Return the (x, y) coordinate for the center point of the cell that contains the specified text.  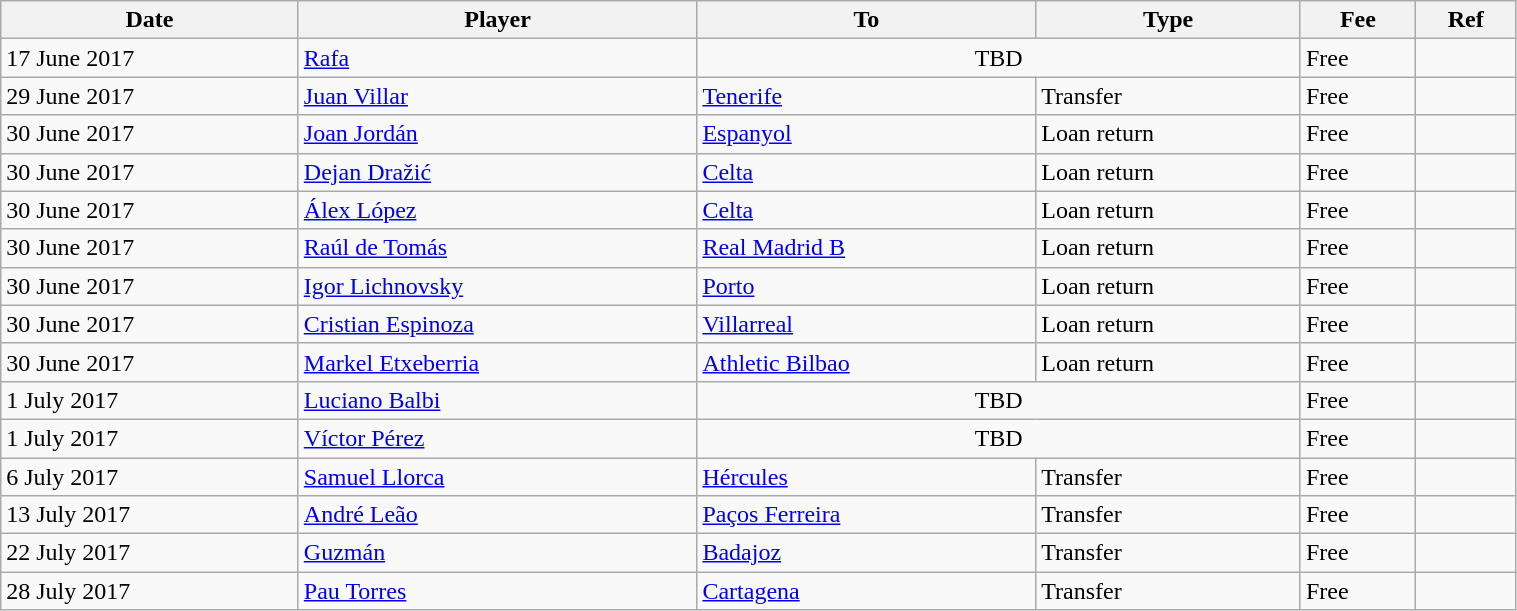
Porto (866, 286)
22 July 2017 (150, 553)
Ref (1466, 20)
Badajoz (866, 553)
Paços Ferreira (866, 515)
Espanyol (866, 134)
29 June 2017 (150, 96)
28 July 2017 (150, 591)
Real Madrid B (866, 248)
Guzmán (498, 553)
Víctor Pérez (498, 438)
17 June 2017 (150, 58)
Samuel Llorca (498, 477)
6 July 2017 (150, 477)
Pau Torres (498, 591)
André Leão (498, 515)
Cartagena (866, 591)
Álex López (498, 210)
Igor Lichnovsky (498, 286)
To (866, 20)
Athletic Bilbao (866, 362)
Player (498, 20)
Dejan Dražić (498, 172)
Markel Etxeberria (498, 362)
Tenerife (866, 96)
Cristian Espinoza (498, 324)
Fee (1358, 20)
Type (1168, 20)
Raúl de Tomás (498, 248)
Hércules (866, 477)
Villarreal (866, 324)
13 July 2017 (150, 515)
Juan Villar (498, 96)
Rafa (498, 58)
Date (150, 20)
Joan Jordán (498, 134)
Luciano Balbi (498, 400)
